Find where the given text appears and provide that cell's center as [x, y] coordinate. 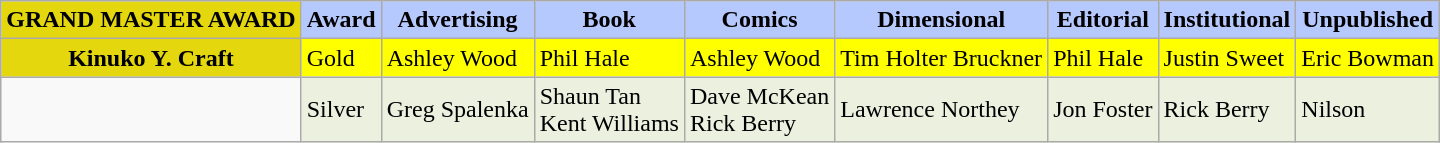
Shaun TanKent Williams [609, 110]
Comics [759, 20]
Dimensional [942, 20]
Rick Berry [1227, 110]
Editorial [1103, 20]
Kinuko Y. Craft [151, 58]
Gold [341, 58]
Justin Sweet [1227, 58]
Book [609, 20]
Advertising [458, 20]
GRAND MASTER AWARD [151, 20]
Greg Spalenka [458, 110]
Tim Holter Bruckner [942, 58]
Award [341, 20]
Institutional [1227, 20]
Unpublished [1368, 20]
Eric Bowman [1368, 58]
Nilson [1368, 110]
Silver [341, 110]
Jon Foster [1103, 110]
Dave McKeanRick Berry [759, 110]
Lawrence Northey [942, 110]
